Search for the cell housing the specified text and yield its (x, y) center coordinate. 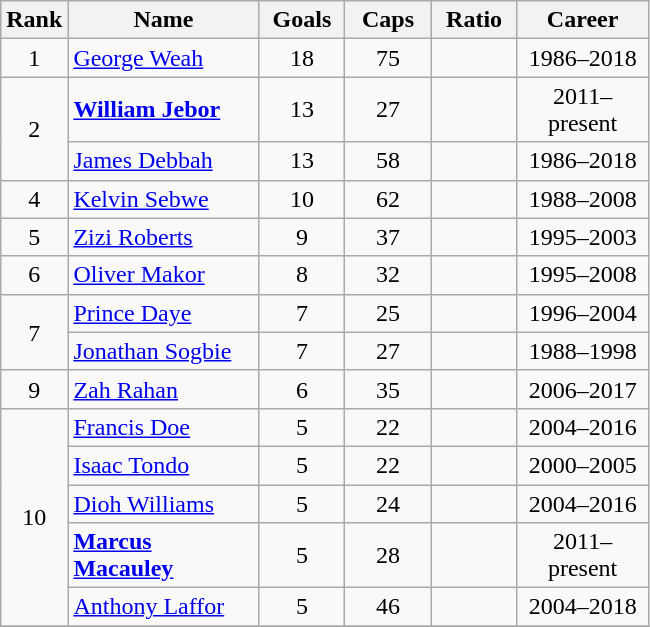
1995–2003 (582, 237)
4 (34, 199)
Francis Doe (164, 427)
2006–2017 (582, 389)
Caps (388, 20)
Anthony Laffor (164, 607)
Oliver Makor (164, 275)
1996–2004 (582, 313)
37 (388, 237)
35 (388, 389)
1 (34, 58)
Zah Rahan (164, 389)
2004–2018 (582, 607)
32 (388, 275)
8 (302, 275)
Dioh Williams (164, 503)
George Weah (164, 58)
2 (34, 128)
1988–2008 (582, 199)
Isaac Tondo (164, 465)
James Debbah (164, 161)
1995–2008 (582, 275)
28 (388, 556)
Kelvin Sebwe (164, 199)
William Jebor (164, 110)
Jonathan Sogbie (164, 351)
75 (388, 58)
46 (388, 607)
Prince Daye (164, 313)
Career (582, 20)
Rank (34, 20)
Name (164, 20)
25 (388, 313)
Zizi Roberts (164, 237)
1988–1998 (582, 351)
Goals (302, 20)
58 (388, 161)
Ratio (474, 20)
62 (388, 199)
Marcus Macauley (164, 556)
24 (388, 503)
2000–2005 (582, 465)
18 (302, 58)
